For the text-containing cell, return its midpoint in [X, Y] coordinate format. 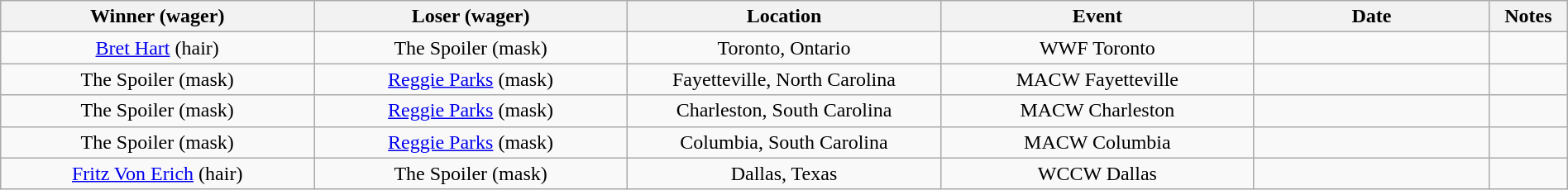
Columbia, South Carolina [784, 142]
Notes [1528, 17]
Dallas, Texas [784, 173]
Fayetteville, North Carolina [784, 79]
MACW Fayetteville [1097, 79]
Date [1371, 17]
MACW Charleston [1097, 111]
Fritz Von Erich (hair) [157, 173]
Winner (wager) [157, 17]
WCCW Dallas [1097, 173]
Event [1097, 17]
WWF Toronto [1097, 48]
Location [784, 17]
MACW Columbia [1097, 142]
Loser (wager) [471, 17]
Bret Hart (hair) [157, 48]
Toronto, Ontario [784, 48]
Charleston, South Carolina [784, 111]
